For the text-containing cell, return its midpoint in [x, y] coordinate format. 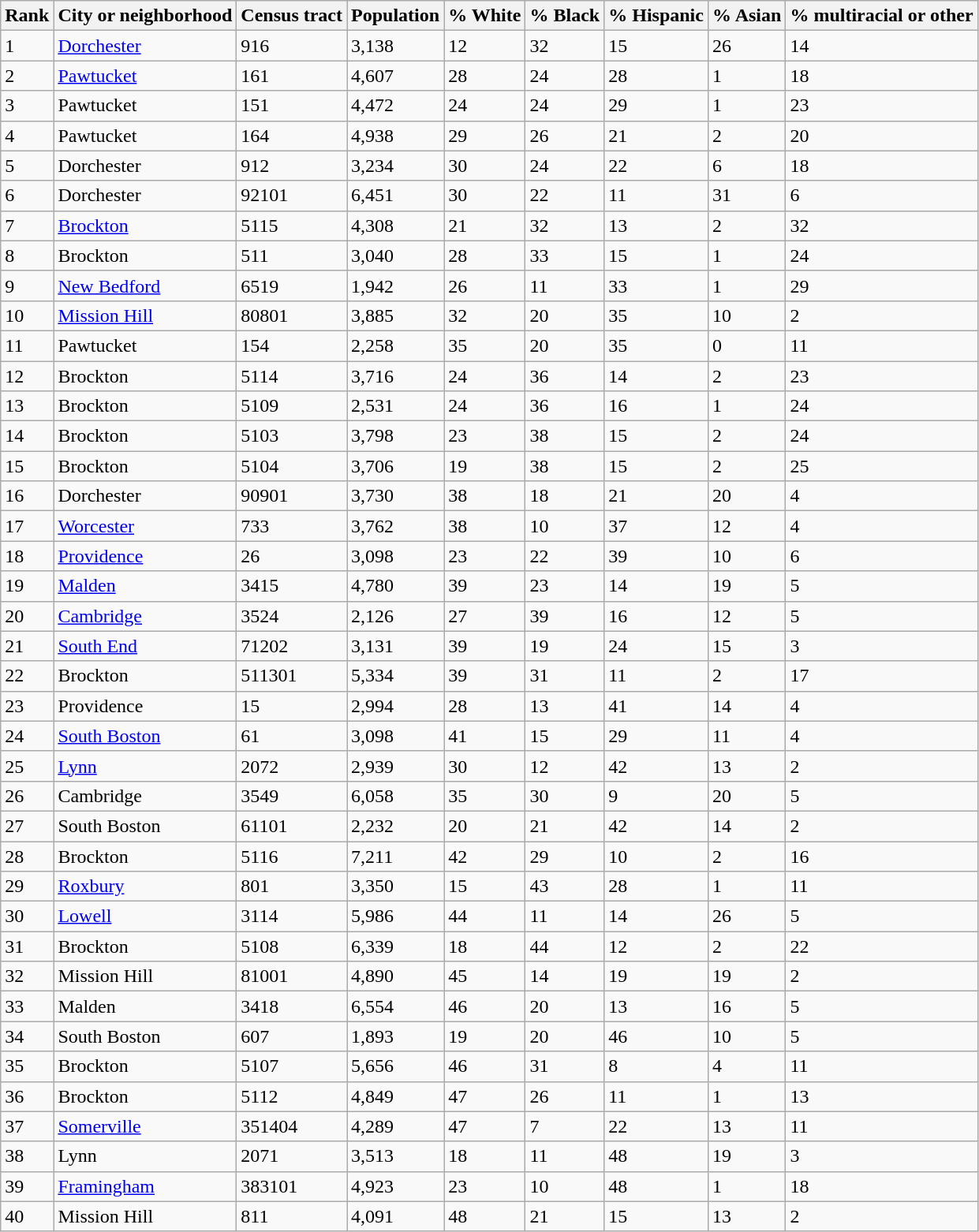
3415 [292, 586]
4,289 [396, 1126]
City or neighborhood [145, 16]
South End [145, 646]
3549 [292, 796]
5109 [292, 406]
4,607 [396, 76]
Population [396, 16]
916 [292, 46]
61101 [292, 826]
2,994 [396, 706]
Worcester [145, 526]
5,656 [396, 1066]
90901 [292, 496]
71202 [292, 646]
3,885 [396, 315]
80801 [292, 315]
6519 [292, 286]
Roxbury [145, 887]
154 [292, 345]
151 [292, 106]
3,040 [396, 256]
3,513 [396, 1156]
2071 [292, 1156]
5112 [292, 1096]
Somerville [145, 1126]
92101 [292, 196]
3,716 [396, 376]
3,730 [396, 496]
3,131 [396, 646]
3,350 [396, 887]
81001 [292, 976]
4,472 [396, 106]
3,234 [396, 166]
40 [27, 1216]
4,091 [396, 1216]
6,554 [396, 1006]
Rank [27, 16]
61 [292, 736]
912 [292, 166]
5,334 [396, 676]
801 [292, 887]
3,706 [396, 466]
351404 [292, 1126]
164 [292, 136]
4,890 [396, 976]
6,058 [396, 796]
7,211 [396, 856]
161 [292, 76]
0 [746, 345]
733 [292, 526]
6,451 [396, 196]
5115 [292, 226]
3114 [292, 917]
4,923 [396, 1186]
% multiracial or other [882, 16]
5107 [292, 1066]
3,138 [396, 46]
% White [484, 16]
% Black [565, 16]
% Hispanic [656, 16]
45 [484, 976]
2,232 [396, 826]
2072 [292, 766]
5104 [292, 466]
2,531 [396, 406]
4,308 [396, 226]
34 [27, 1036]
3418 [292, 1006]
43 [565, 887]
811 [292, 1216]
511301 [292, 676]
4,849 [396, 1096]
5114 [292, 376]
6,339 [396, 946]
3,762 [396, 526]
% Asian [746, 16]
Framingham [145, 1186]
1,942 [396, 286]
2,258 [396, 345]
3,798 [396, 436]
New Bedford [145, 286]
383101 [292, 1186]
Lowell [145, 917]
Census tract [292, 16]
5,986 [396, 917]
4,780 [396, 586]
1,893 [396, 1036]
3524 [292, 616]
5103 [292, 436]
2,939 [396, 766]
607 [292, 1036]
5116 [292, 856]
4,938 [396, 136]
2,126 [396, 616]
5108 [292, 946]
511 [292, 256]
